Capture the cell that displays the provided text and extract its (x, y) central coordinate. 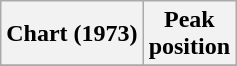
Chart (1973) (72, 34)
Peakposition (189, 34)
